Provide the (x, y) coordinate of the cell's center where the given text is located.  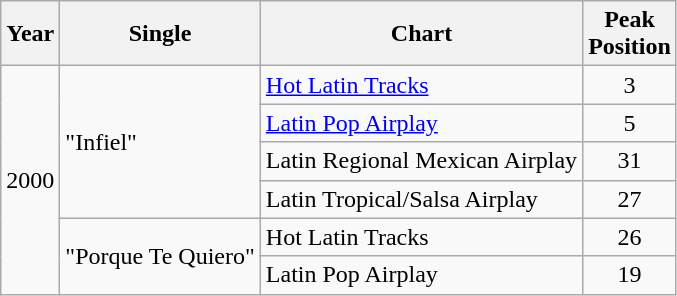
5 (630, 123)
19 (630, 275)
Latin Regional Mexican Airplay (421, 161)
3 (630, 85)
Single (160, 34)
31 (630, 161)
PeakPosition (630, 34)
Chart (421, 34)
26 (630, 237)
Latin Tropical/Salsa Airplay (421, 199)
"Infiel" (160, 142)
Year (30, 34)
27 (630, 199)
2000 (30, 180)
"Porque Te Quiero" (160, 256)
